Scan for the cell matching the given text and deliver its [X, Y] coordinate at center. 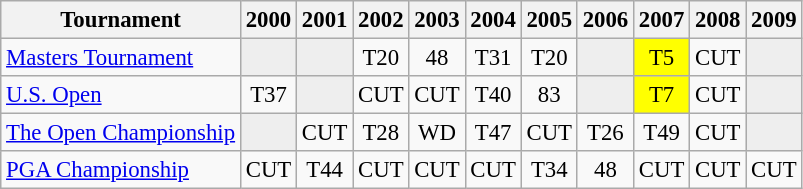
T40 [493, 95]
T47 [493, 133]
T49 [661, 133]
T26 [605, 133]
2006 [605, 20]
Masters Tournament [121, 58]
2003 [437, 20]
T31 [493, 58]
The Open Championship [121, 133]
83 [549, 95]
WD [437, 133]
PGA Championship [121, 170]
T28 [381, 133]
2004 [493, 20]
T37 [268, 95]
2007 [661, 20]
2008 [718, 20]
T5 [661, 58]
Tournament [121, 20]
T7 [661, 95]
2001 [325, 20]
T34 [549, 170]
2005 [549, 20]
U.S. Open [121, 95]
2009 [774, 20]
2002 [381, 20]
T44 [325, 170]
2000 [268, 20]
